Provide the [X, Y] coordinate of the cell's center where the given text is located.  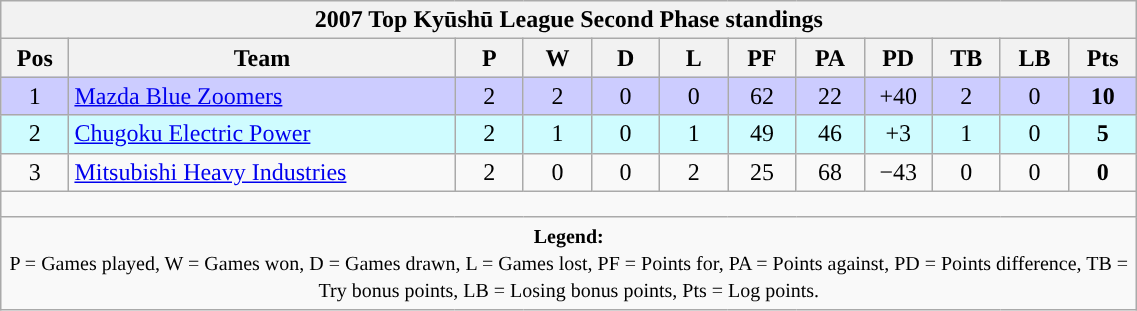
PF [762, 58]
49 [762, 134]
25 [762, 172]
Mitsubishi Heavy Industries [262, 172]
Mazda Blue Zoomers [262, 96]
10 [1103, 96]
D [625, 58]
5 [1103, 134]
3 [35, 172]
PA [830, 58]
PD [898, 58]
TB [966, 58]
46 [830, 134]
Pts [1103, 58]
LB [1034, 58]
Chugoku Electric Power [262, 134]
68 [830, 172]
+40 [898, 96]
−43 [898, 172]
+3 [898, 134]
62 [762, 96]
Pos [35, 58]
W [557, 58]
2007 Top Kyūshū League Second Phase standings [569, 20]
Team [262, 58]
L [694, 58]
P [489, 58]
22 [830, 96]
